Pinpoint the cell where the given text exists, returning its [x, y] midpoint coordinate. 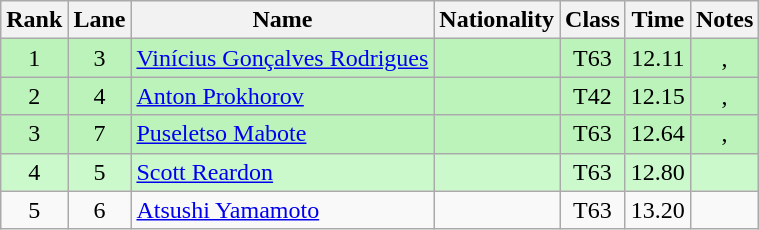
6 [100, 210]
Atsushi Yamamoto [282, 210]
Nationality [497, 20]
12.11 [658, 58]
7 [100, 134]
12.15 [658, 96]
T42 [593, 96]
Time [658, 20]
Anton Prokhorov [282, 96]
Notes [724, 20]
Name [282, 20]
Rank [34, 20]
Lane [100, 20]
Puseletso Mabote [282, 134]
12.64 [658, 134]
Vinícius Gonçalves Rodrigues [282, 58]
Class [593, 20]
13.20 [658, 210]
Scott Reardon [282, 172]
1 [34, 58]
12.80 [658, 172]
2 [34, 96]
